Scan for the cell matching the given text and deliver its [x, y] coordinate at center. 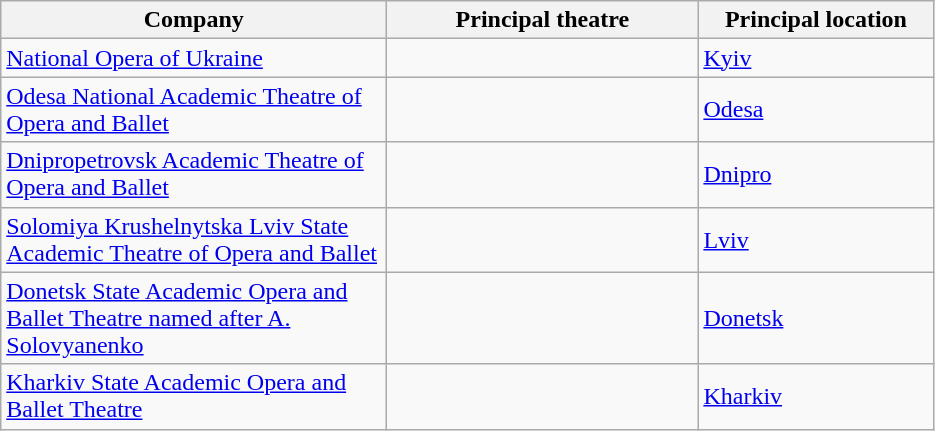
Odesa [816, 110]
Kyiv [816, 58]
Principal location [816, 20]
Donetsk [816, 318]
Principal theatre [542, 20]
Lviv [816, 240]
Solomiya Krushelnytska Lviv State Academic Theatre of Opera and Ballet [194, 240]
Kharkiv State Academic Opera and Ballet Theatre [194, 396]
Dnipro [816, 174]
National Opera of Ukraine [194, 58]
Company [194, 20]
Odesa National Academic Theatre of Opera and Ballet [194, 110]
Kharkiv [816, 396]
Donetsk State Academic Opera and Ballet Theatre named after A. Solovyanenko [194, 318]
Dnipropetrovsk Academic Theatre of Opera and Ballet [194, 174]
